Search for the cell housing the specified text and yield its [x, y] center coordinate. 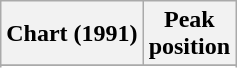
Chart (1991) [72, 34]
Peakposition [189, 34]
